For the text-containing cell, return its midpoint in (X, Y) coordinate format. 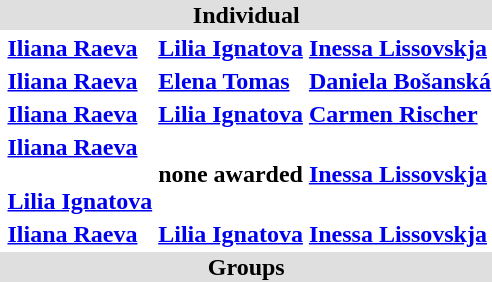
Daniela Bošanská (400, 81)
Carmen Rischer (400, 114)
none awarded (231, 174)
Elena Tomas (231, 81)
Iliana RaevaLilia Ignatova (80, 174)
Individual (246, 15)
Groups (246, 267)
